Output the [X, Y] coordinate of the center of the cell containing the given text.  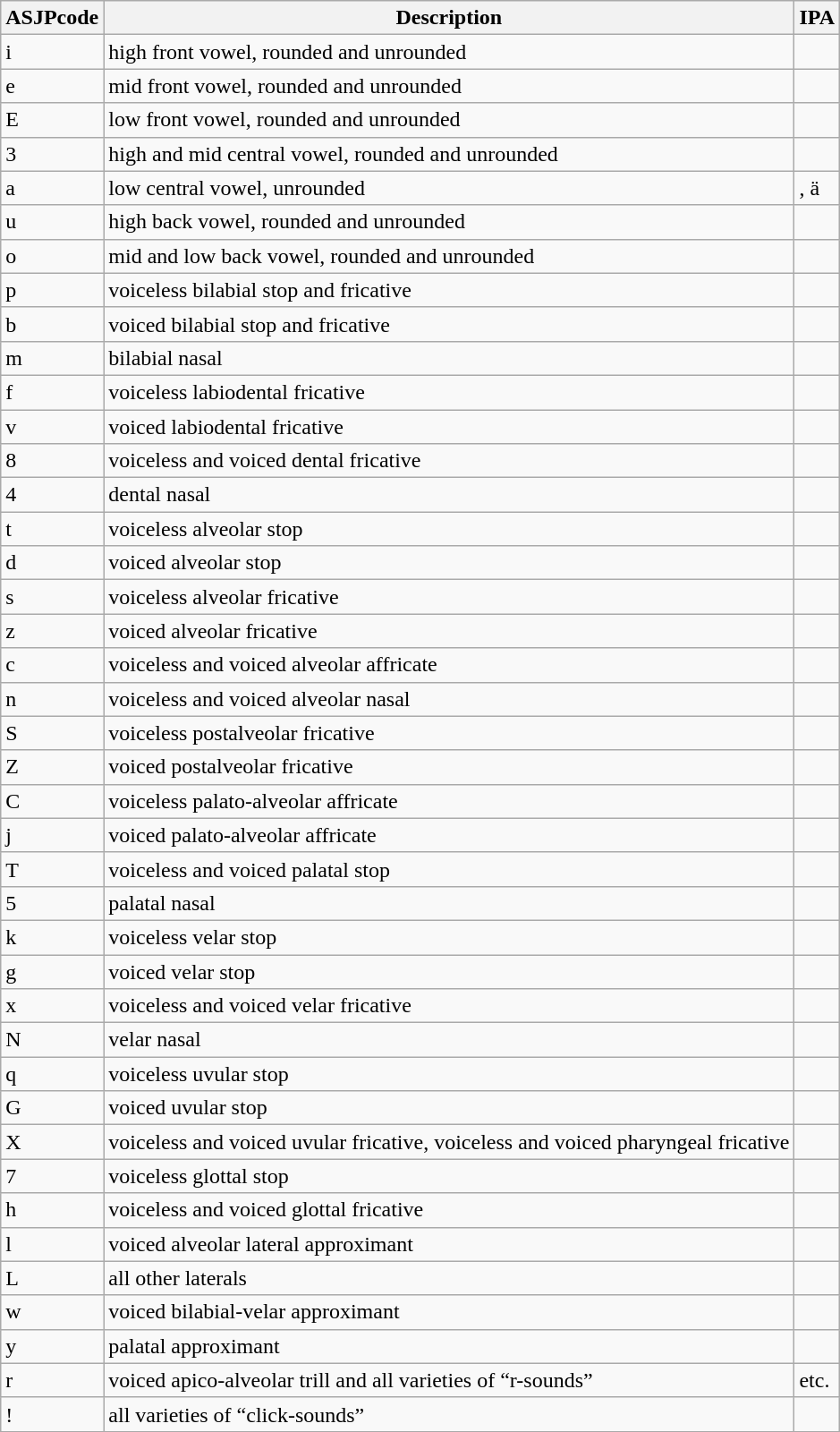
voiceless and voiced alveolar affricate [449, 665]
voiced uvular stop [449, 1108]
o [52, 256]
N [52, 1040]
z [52, 631]
mid front vowel, rounded and unrounded [449, 86]
voiced alveolar lateral approximant [449, 1244]
voiceless uvular stop [449, 1074]
voiceless palato-alveolar affricate [449, 801]
x [52, 1006]
T [52, 869]
b [52, 324]
v [52, 427]
t [52, 529]
! [52, 1414]
voiced alveolar fricative [449, 631]
k [52, 937]
d [52, 563]
a [52, 188]
4 [52, 495]
voiceless velar stop [449, 937]
l [52, 1244]
e [52, 86]
voiceless and voiced dental fricative [449, 461]
voiced apico-alveolar trill and all varieties of “r-sounds” [449, 1380]
m [52, 358]
i [52, 52]
voiceless and voiced glottal fricative [449, 1210]
etc. [818, 1380]
voiced postalveolar fricative [449, 767]
n [52, 699]
C [52, 801]
IPA [818, 18]
, ä [818, 188]
voiceless bilabial stop and fricative [449, 290]
y [52, 1346]
all varieties of “click-sounds” [449, 1414]
voiced bilabial-velar approximant [449, 1312]
bilabial nasal [449, 358]
all other laterals [449, 1278]
high and mid central vowel, rounded and unrounded [449, 154]
high front vowel, rounded and unrounded [449, 52]
E [52, 120]
X [52, 1142]
f [52, 392]
voiced labiodental fricative [449, 427]
h [52, 1210]
ASJPcode [52, 18]
voiced velar stop [449, 971]
p [52, 290]
7 [52, 1176]
voiceless postalveolar fricative [449, 733]
u [52, 222]
8 [52, 461]
voiceless glottal stop [449, 1176]
q [52, 1074]
palatal approximant [449, 1346]
low front vowel, rounded and unrounded [449, 120]
high back vowel, rounded and unrounded [449, 222]
Description [449, 18]
r [52, 1380]
voiceless and voiced velar fricative [449, 1006]
3 [52, 154]
voiced alveolar stop [449, 563]
S [52, 733]
voiced palato-alveolar affricate [449, 835]
j [52, 835]
voiceless alveolar stop [449, 529]
g [52, 971]
w [52, 1312]
low central vowel, unrounded [449, 188]
s [52, 597]
voiceless labiodental fricative [449, 392]
Z [52, 767]
G [52, 1108]
voiced bilabial stop and fricative [449, 324]
voiceless and voiced alveolar nasal [449, 699]
mid and low back vowel, rounded and unrounded [449, 256]
palatal nasal [449, 903]
voiceless alveolar fricative [449, 597]
dental nasal [449, 495]
L [52, 1278]
c [52, 665]
velar nasal [449, 1040]
voiceless and voiced palatal stop [449, 869]
5 [52, 903]
voiceless and voiced uvular fricative, voiceless and voiced pharyngeal fricative [449, 1142]
